Capture the cell that displays the provided text and extract its (x, y) central coordinate. 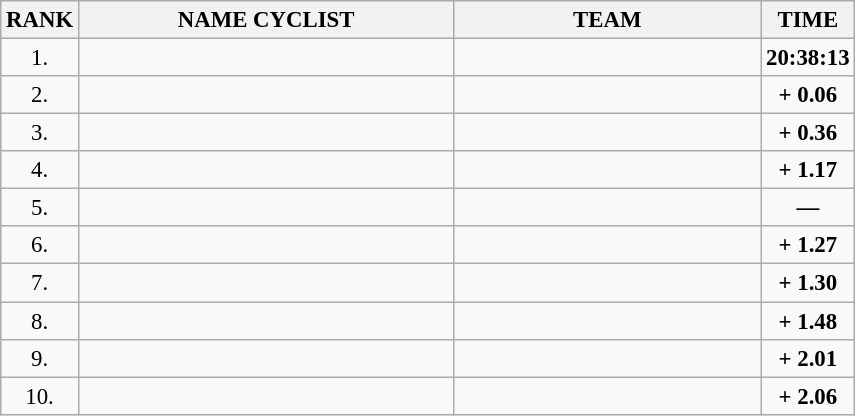
8. (40, 321)
6. (40, 245)
4. (40, 170)
2. (40, 95)
+ 2.01 (808, 358)
RANK (40, 20)
7. (40, 283)
+ 1.27 (808, 245)
+ 0.36 (808, 133)
+ 1.17 (808, 170)
20:38:13 (808, 58)
+ 1.48 (808, 321)
9. (40, 358)
TIME (808, 20)
TEAM (608, 20)
1. (40, 58)
NAME CYCLIST (266, 20)
5. (40, 208)
+ 0.06 (808, 95)
+ 1.30 (808, 283)
3. (40, 133)
+ 2.06 (808, 396)
— (808, 208)
10. (40, 396)
